From the cell containing the given text, extract its center point as [x, y] coordinate. 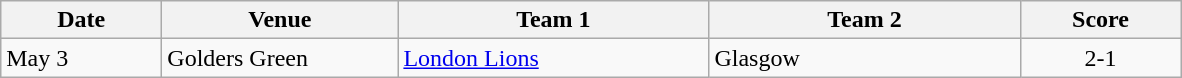
Score [1100, 20]
London Lions [554, 58]
Golders Green [280, 58]
2-1 [1100, 58]
May 3 [82, 58]
Glasgow [864, 58]
Venue [280, 20]
Team 1 [554, 20]
Team 2 [864, 20]
Date [82, 20]
